Output the [X, Y] coordinate of the center of the cell containing the given text.  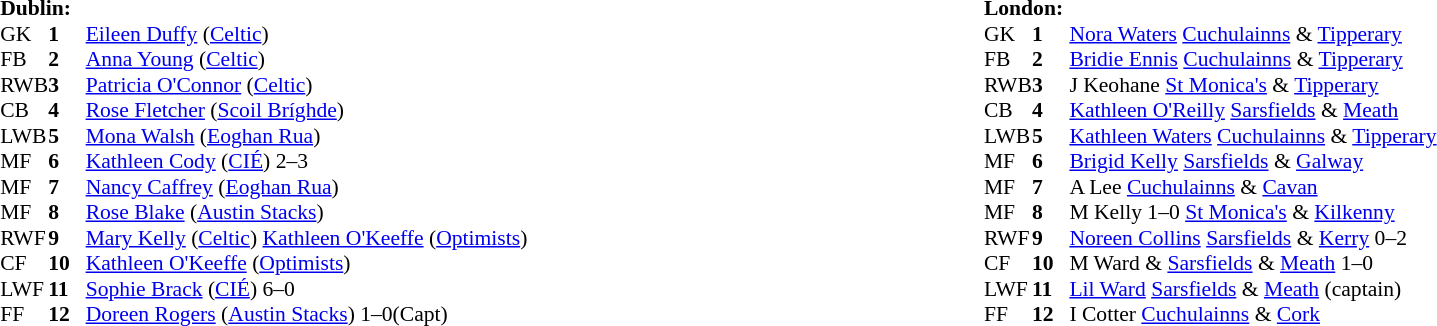
Mona Walsh (Eoghan Rua) [307, 136]
Kathleen O'Keeffe (Optimists) [307, 263]
Eileen Duffy (Celtic) [307, 34]
J Keohane St Monica's & Tipperary [1252, 85]
Brigid Kelly Sarsfields & Galway [1252, 161]
Kathleen Waters Cuchulainns & Tipperary [1252, 136]
Noreen Collins Sarsfields & Kerry 0–2 [1252, 238]
Nora Waters Cuchulainns & Tipperary [1252, 34]
Lil Ward Sarsfields & Meath (captain) [1252, 289]
M Ward & Sarsfields & Meath 1–0 [1252, 263]
Bridie Ennis Cuchulainns & Tipperary [1252, 59]
Rose Blake (Austin Stacks) [307, 213]
Kathleen O'Reilly Sarsfields & Meath [1252, 111]
Patricia O'Connor (Celtic) [307, 85]
Anna Young (Celtic) [307, 59]
Sophie Brack (CIÉ) 6–0 [307, 289]
A Lee Cuchulainns & Cavan [1252, 187]
M Kelly 1–0 St Monica's & Kilkenny [1252, 213]
Kathleen Cody (CIÉ) 2–3 [307, 161]
Rose Fletcher (Scoil Bríghde) [307, 111]
Nancy Caffrey (Eoghan Rua) [307, 187]
Mary Kelly (Celtic) Kathleen O'Keeffe (Optimists) [307, 238]
